From the cell containing the given text, extract its center point as (X, Y) coordinate. 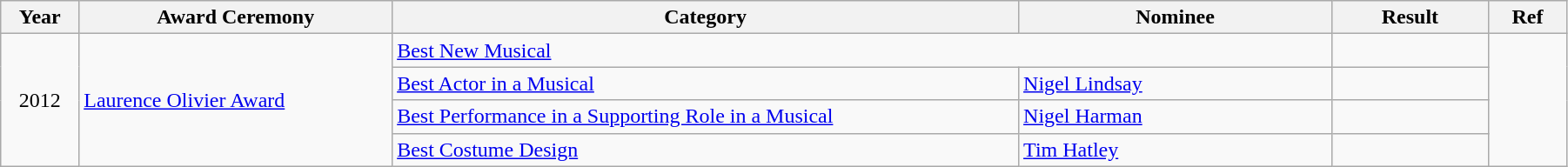
Best New Musical (862, 50)
Result (1410, 17)
Best Performance in a Supporting Role in a Musical (706, 117)
Nominee (1176, 17)
Tim Hatley (1176, 150)
Laurence Olivier Award (236, 100)
Nigel Lindsay (1176, 83)
Best Actor in a Musical (706, 83)
Category (706, 17)
Year (40, 17)
Nigel Harman (1176, 117)
2012 (40, 100)
Award Ceremony (236, 17)
Ref (1527, 17)
Best Costume Design (706, 150)
